Locate the cell with the specified text and output its (X, Y) center coordinate. 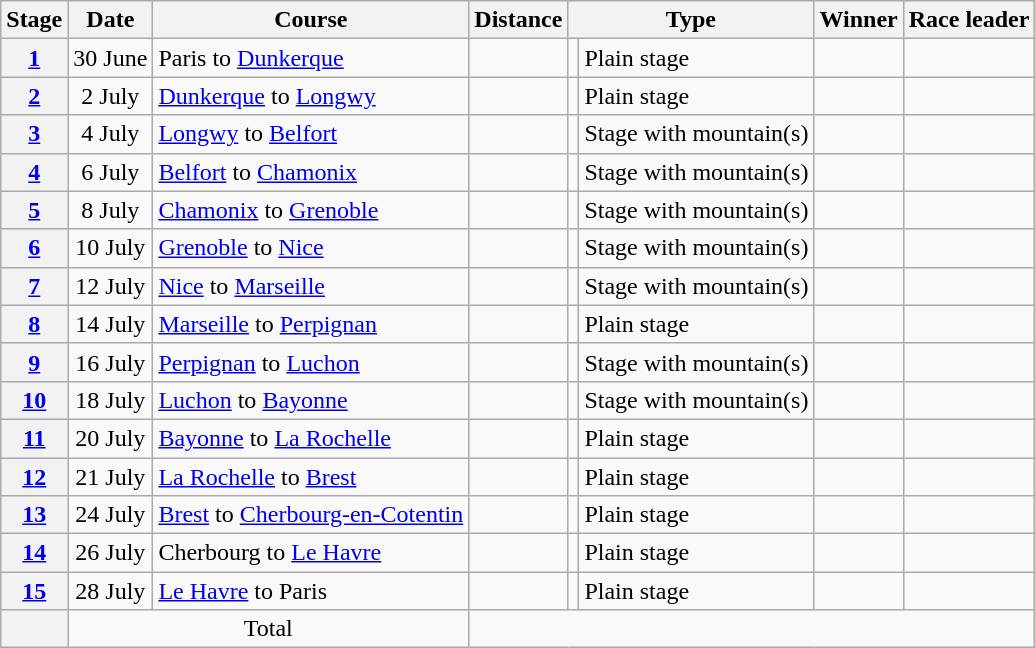
21 July (110, 477)
18 July (110, 400)
24 July (110, 515)
Type (691, 20)
10 (34, 400)
20 July (110, 438)
Date (110, 20)
26 July (110, 553)
15 (34, 591)
2 (34, 96)
La Rochelle to Brest (311, 477)
11 (34, 438)
4 (34, 172)
14 (34, 553)
8 (34, 324)
Stage (34, 20)
Race leader (969, 20)
5 (34, 210)
Dunkerque to Longwy (311, 96)
6 (34, 248)
Total (268, 629)
16 July (110, 362)
9 (34, 362)
Bayonne to La Rochelle (311, 438)
Brest to Cherbourg-en-Cotentin (311, 515)
Cherbourg to Le Havre (311, 553)
4 July (110, 134)
Marseille to Perpignan (311, 324)
10 July (110, 248)
13 (34, 515)
12 July (110, 286)
Course (311, 20)
8 July (110, 210)
14 July (110, 324)
Paris to Dunkerque (311, 58)
30 June (110, 58)
3 (34, 134)
Belfort to Chamonix (311, 172)
Luchon to Bayonne (311, 400)
Chamonix to Grenoble (311, 210)
Nice to Marseille (311, 286)
Grenoble to Nice (311, 248)
Perpignan to Luchon (311, 362)
6 July (110, 172)
12 (34, 477)
1 (34, 58)
2 July (110, 96)
Distance (518, 20)
Longwy to Belfort (311, 134)
Le Havre to Paris (311, 591)
Winner (858, 20)
28 July (110, 591)
7 (34, 286)
